From the cell containing the given text, extract its center point as [x, y] coordinate. 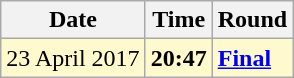
Time [178, 20]
23 April 2017 [73, 58]
Round [252, 20]
Final [252, 58]
20:47 [178, 58]
Date [73, 20]
